Detect which cell encompasses the target text, then output its (X, Y) center coordinate. 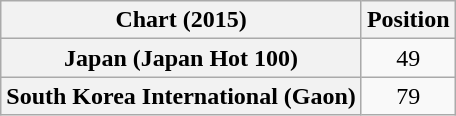
Japan (Japan Hot 100) (182, 58)
79 (408, 96)
49 (408, 58)
Position (408, 20)
Chart (2015) (182, 20)
South Korea International (Gaon) (182, 96)
